Search for the cell housing the specified text and yield its (x, y) center coordinate. 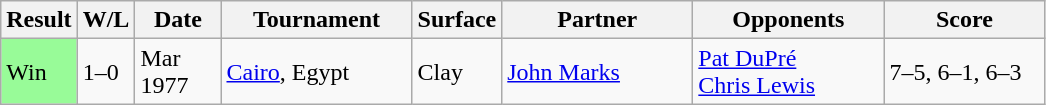
Tournament (316, 20)
1–0 (106, 72)
John Marks (598, 72)
Cairo, Egypt (316, 72)
Opponents (788, 20)
7–5, 6–1, 6–3 (964, 72)
Mar 1977 (178, 72)
Score (964, 20)
Clay (457, 72)
Date (178, 20)
Result (39, 20)
W/L (106, 20)
Win (39, 72)
Pat DuPré Chris Lewis (788, 72)
Partner (598, 20)
Surface (457, 20)
